Detect which cell encompasses the target text, then output its [x, y] center coordinate. 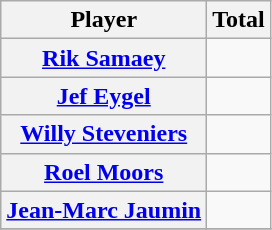
Roel Moors [104, 172]
Total [239, 20]
Willy Steveniers [104, 134]
Player [104, 20]
Jef Eygel [104, 96]
Rik Samaey [104, 58]
Jean-Marc Jaumin [104, 210]
